Output the (X, Y) coordinate of the center of the cell containing the given text.  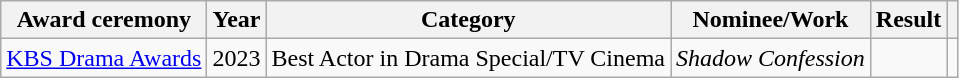
2023 (236, 58)
Category (468, 20)
KBS Drama Awards (104, 58)
Year (236, 20)
Nominee/Work (771, 20)
Shadow Confession (771, 58)
Best Actor in Drama Special/TV Cinema (468, 58)
Award ceremony (104, 20)
Result (908, 20)
